For the text-containing cell, return its midpoint in (x, y) coordinate format. 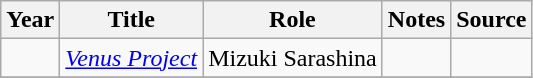
Venus Project (132, 58)
Mizuki Sarashina (293, 58)
Title (132, 20)
Source (492, 20)
Year (30, 20)
Notes (416, 20)
Role (293, 20)
